Locate the cell with the specified text and output its [x, y] center coordinate. 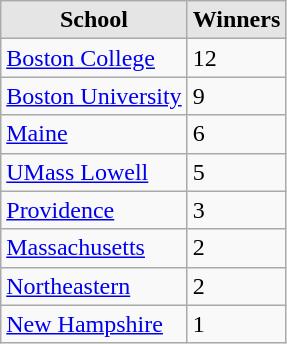
Boston College [94, 58]
Winners [236, 20]
1 [236, 324]
Northeastern [94, 286]
12 [236, 58]
Providence [94, 210]
New Hampshire [94, 324]
3 [236, 210]
9 [236, 96]
Boston University [94, 96]
Massachusetts [94, 248]
5 [236, 172]
6 [236, 134]
UMass Lowell [94, 172]
School [94, 20]
Maine [94, 134]
